Locate the cell with the specified text and output its (x, y) center coordinate. 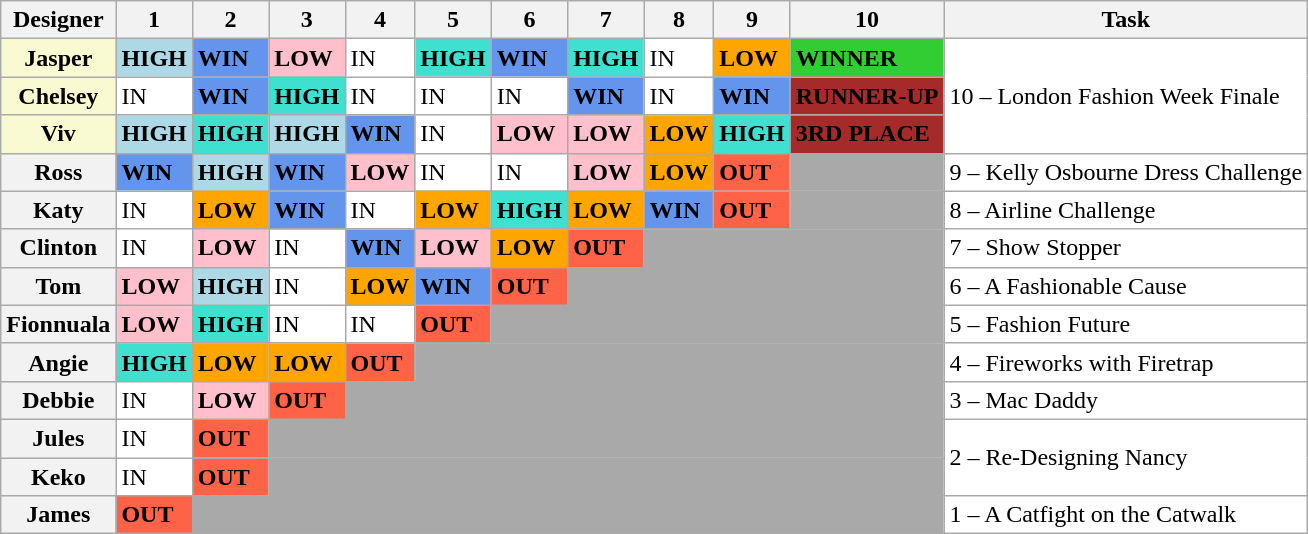
3 (307, 20)
10 (867, 20)
Chelsey (58, 96)
6 (529, 20)
7 (606, 20)
1 – A Catfight on the Catwalk (1126, 515)
2 (230, 20)
Katy (58, 210)
Angie (58, 362)
Ross (58, 172)
WINNER (867, 58)
1 (154, 20)
4 – Fireworks with Firetrap (1126, 362)
9 (752, 20)
Jules (58, 438)
Designer (58, 20)
3RD PLACE (867, 134)
6 – A Fashionable Cause (1126, 286)
RUNNER-UP (867, 96)
Keko (58, 477)
Debbie (58, 400)
4 (380, 20)
Tom (58, 286)
Fionnuala (58, 324)
8 (679, 20)
10 – London Fashion Week Finale (1126, 96)
James (58, 515)
8 – Airline Challenge (1126, 210)
Clinton (58, 248)
Viv (58, 134)
3 – Mac Daddy (1126, 400)
5 – Fashion Future (1126, 324)
9 – Kelly Osbourne Dress Challenge (1126, 172)
Task (1126, 20)
7 – Show Stopper (1126, 248)
2 – Re-Designing Nancy (1126, 457)
5 (453, 20)
Jasper (58, 58)
